Capture the cell that displays the provided text and extract its (X, Y) central coordinate. 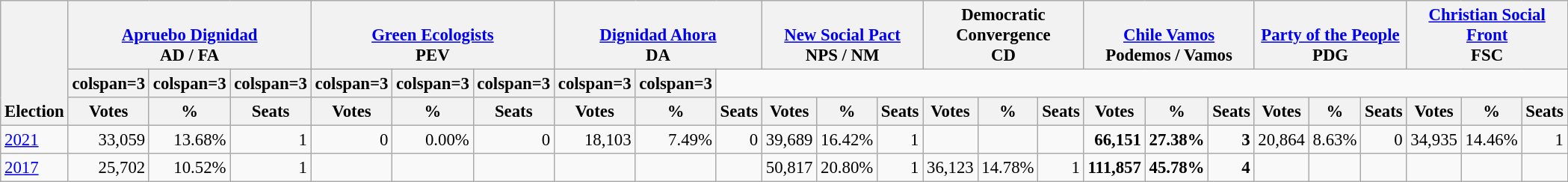
2017 (34, 168)
25,702 (108, 168)
66,151 (1114, 140)
Chile VamosPodemos / Vamos (1169, 35)
10.52% (189, 168)
18,103 (594, 140)
45.78% (1176, 168)
New Social PactNPS / NM (842, 35)
Christian Social FrontFSC (1487, 35)
14.46% (1492, 140)
Election (34, 63)
8.63% (1335, 140)
Party of the PeoplePDG (1330, 35)
27.38% (1176, 140)
13.68% (189, 140)
DemocraticConvergenceCD (1003, 35)
36,123 (951, 168)
4 (1232, 168)
33,059 (108, 140)
Apruebo DignidadAD / FA (190, 35)
50,817 (789, 168)
14.78% (1007, 168)
111,857 (1114, 168)
Dignidad AhoraDA (658, 35)
3 (1232, 140)
20.80% (848, 168)
Green EcologistsPEV (432, 35)
7.49% (676, 140)
16.42% (848, 140)
0.00% (433, 140)
39,689 (789, 140)
34,935 (1433, 140)
2021 (34, 140)
20,864 (1281, 140)
